Capture the cell that displays the provided text and extract its (x, y) central coordinate. 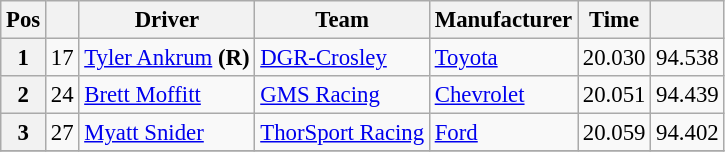
Manufacturer (503, 20)
Tyler Ankrum (R) (167, 58)
94.439 (688, 95)
94.538 (688, 58)
Myatt Snider (167, 133)
20.051 (614, 95)
GMS Racing (342, 95)
Brett Moffitt (167, 95)
Time (614, 20)
Chevrolet (503, 95)
Toyota (503, 58)
20.030 (614, 58)
DGR-Crosley (342, 58)
Ford (503, 133)
Driver (167, 20)
17 (62, 58)
94.402 (688, 133)
20.059 (614, 133)
ThorSport Racing (342, 133)
27 (62, 133)
Team (342, 20)
2 (24, 95)
1 (24, 58)
24 (62, 95)
Pos (24, 20)
3 (24, 133)
